Capture the cell that displays the provided text and extract its (X, Y) central coordinate. 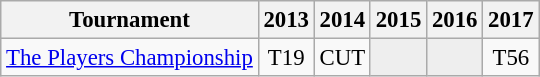
The Players Championship (130, 58)
CUT (342, 58)
T56 (511, 58)
Tournament (130, 20)
T19 (286, 58)
2017 (511, 20)
2015 (398, 20)
2013 (286, 20)
2016 (455, 20)
2014 (342, 20)
